Extract the (x, y) coordinate from the center of the cell holding the provided text.  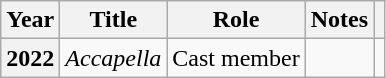
Role (236, 20)
Accapella (114, 58)
Year (30, 20)
2022 (30, 58)
Notes (339, 20)
Cast member (236, 58)
Title (114, 20)
